Identify which cell holds the provided text, then report its [x, y] central coordinate. 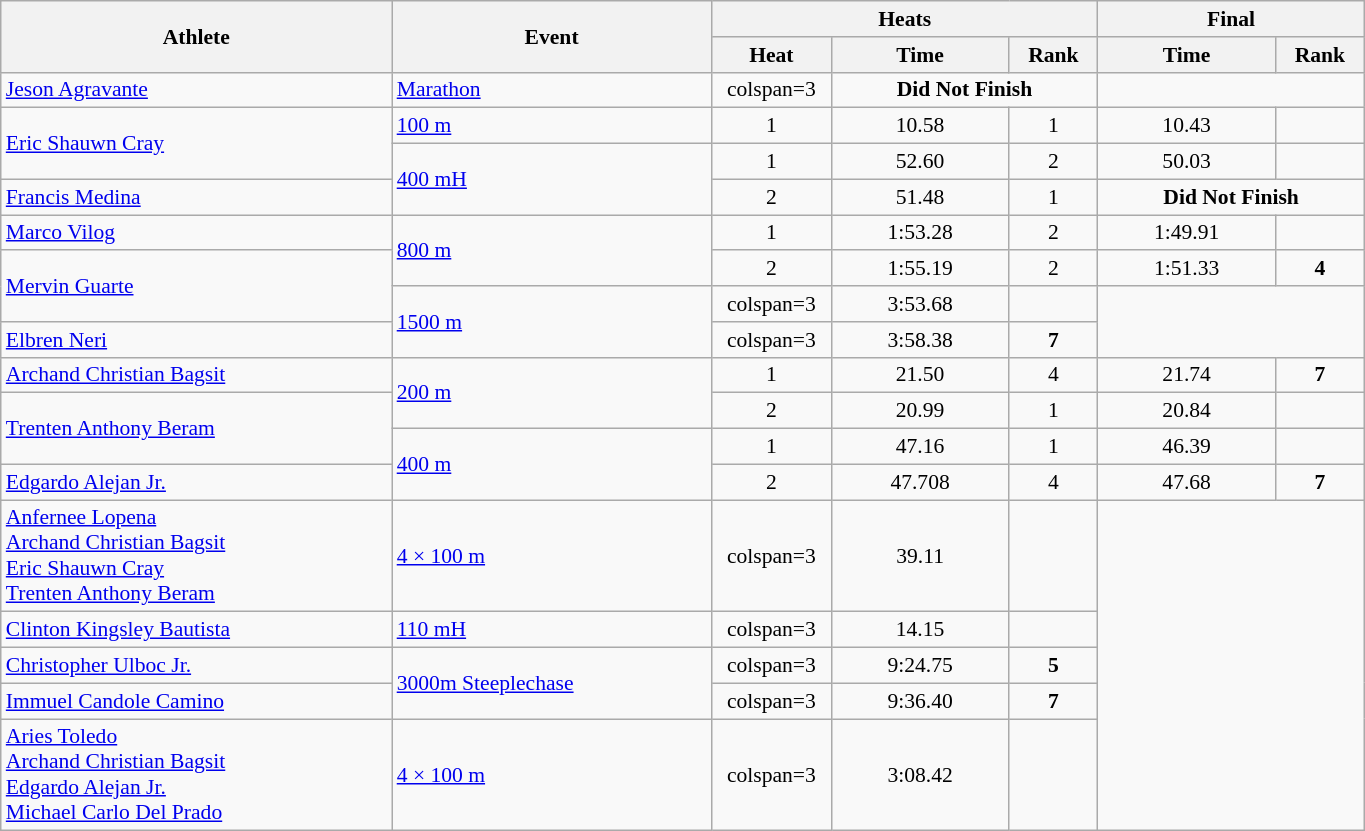
400 mH [552, 180]
3:58.38 [920, 340]
50.03 [1187, 162]
21.74 [1187, 375]
Event [552, 36]
14.15 [920, 630]
1:55.19 [920, 269]
Jeson Agravante [196, 90]
Clinton Kingsley Bautista [196, 630]
1:51.33 [1187, 269]
51.48 [920, 197]
3:08.42 [920, 775]
Elbren Neri [196, 340]
52.60 [920, 162]
46.39 [1187, 447]
Marco Vilog [196, 233]
Immuel Candole Camino [196, 701]
20.99 [920, 411]
47.708 [920, 482]
5 [1054, 666]
200 m [552, 392]
Eric Shauwn Cray [196, 144]
3000m Steeplechase [552, 684]
10.58 [920, 126]
Francis Medina [196, 197]
9:24.75 [920, 666]
Athlete [196, 36]
9:36.40 [920, 701]
39.11 [920, 556]
47.68 [1187, 482]
100 m [552, 126]
Marathon [552, 90]
10.43 [1187, 126]
Trenten Anthony Beram [196, 428]
Heats [905, 19]
Christopher Ulboc Jr. [196, 666]
Edgardo Alejan Jr. [196, 482]
20.84 [1187, 411]
21.50 [920, 375]
Aries ToledoArchand Christian BagsitEdgardo Alejan Jr.Michael Carlo Del Prado [196, 775]
47.16 [920, 447]
Archand Christian Bagsit [196, 375]
1500 m [552, 322]
3:53.68 [920, 304]
800 m [552, 250]
1:53.28 [920, 233]
400 m [552, 464]
1:49.91 [1187, 233]
Final [1232, 19]
Mervin Guarte [196, 286]
Anfernee LopenaArchand Christian BagsitEric Shauwn CrayTrenten Anthony Beram [196, 556]
110 mH [552, 630]
Heat [772, 55]
